From the cell containing the given text, extract its center point as [x, y] coordinate. 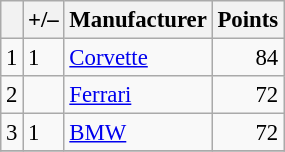
3 [12, 133]
+/– [44, 20]
Ferrari [138, 95]
84 [248, 58]
BMW [138, 133]
Corvette [138, 58]
Points [248, 20]
2 [12, 95]
Manufacturer [138, 20]
